Return [X, Y] of the center of cell containing provided text 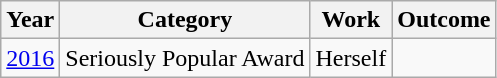
Work [351, 20]
2016 [30, 58]
Herself [351, 58]
Year [30, 20]
Seriously Popular Award [185, 58]
Outcome [444, 20]
Category [185, 20]
